Determine the (x, y) coordinate at the center of the cell enclosing the given text.  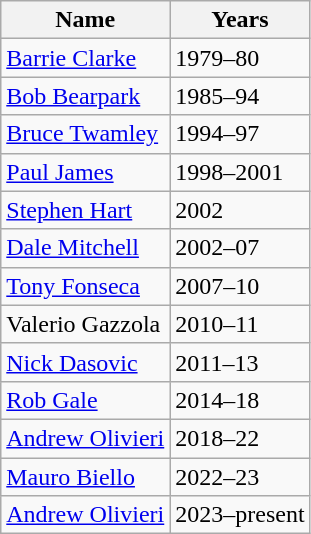
2018–22 (240, 438)
Paul James (86, 172)
Valerio Gazzola (86, 324)
Name (86, 20)
Nick Dasovic (86, 362)
Dale Mitchell (86, 248)
Mauro Biello (86, 477)
2002 (240, 210)
Bob Bearpark (86, 96)
Tony Fonseca (86, 286)
1979–80 (240, 58)
Bruce Twamley (86, 134)
2010–11 (240, 324)
2011–13 (240, 362)
2014–18 (240, 400)
2022–23 (240, 477)
Years (240, 20)
2007–10 (240, 286)
1998–2001 (240, 172)
1985–94 (240, 96)
Rob Gale (86, 400)
1994–97 (240, 134)
2023–present (240, 515)
2002–07 (240, 248)
Stephen Hart (86, 210)
Barrie Clarke (86, 58)
